Scan for the cell matching the given text and deliver its (X, Y) coordinate at center. 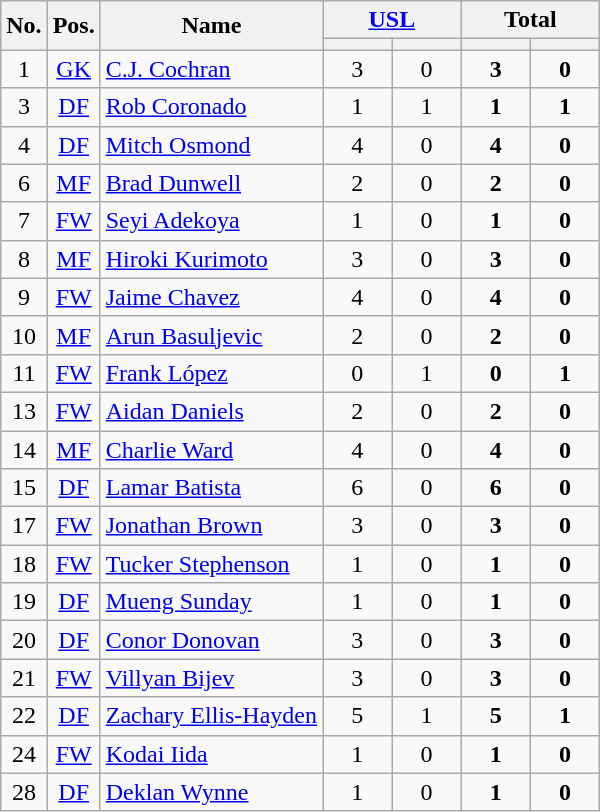
Rob Coronado (211, 107)
Hiroki Kurimoto (211, 259)
7 (24, 221)
Arun Basuljevic (211, 335)
15 (24, 488)
20 (24, 640)
Villyan Bijev (211, 678)
Jaime Chavez (211, 297)
Zachary Ellis-Hayden (211, 716)
8 (24, 259)
Tucker Stephenson (211, 564)
Mueng Sunday (211, 602)
13 (24, 411)
Aidan Daniels (211, 411)
Name (211, 26)
Deklan Wynne (211, 792)
Charlie Ward (211, 449)
GK (74, 69)
Lamar Batista (211, 488)
28 (24, 792)
17 (24, 526)
Conor Donovan (211, 640)
Brad Dunwell (211, 183)
11 (24, 373)
9 (24, 297)
Kodai Iida (211, 754)
22 (24, 716)
24 (24, 754)
19 (24, 602)
Frank López (211, 373)
Total (530, 20)
10 (24, 335)
14 (24, 449)
C.J. Cochran (211, 69)
Pos. (74, 26)
No. (24, 26)
18 (24, 564)
USL (392, 20)
21 (24, 678)
Jonathan Brown (211, 526)
Seyi Adekoya (211, 221)
Mitch Osmond (211, 145)
